Return [X, Y] of the center of cell containing provided text 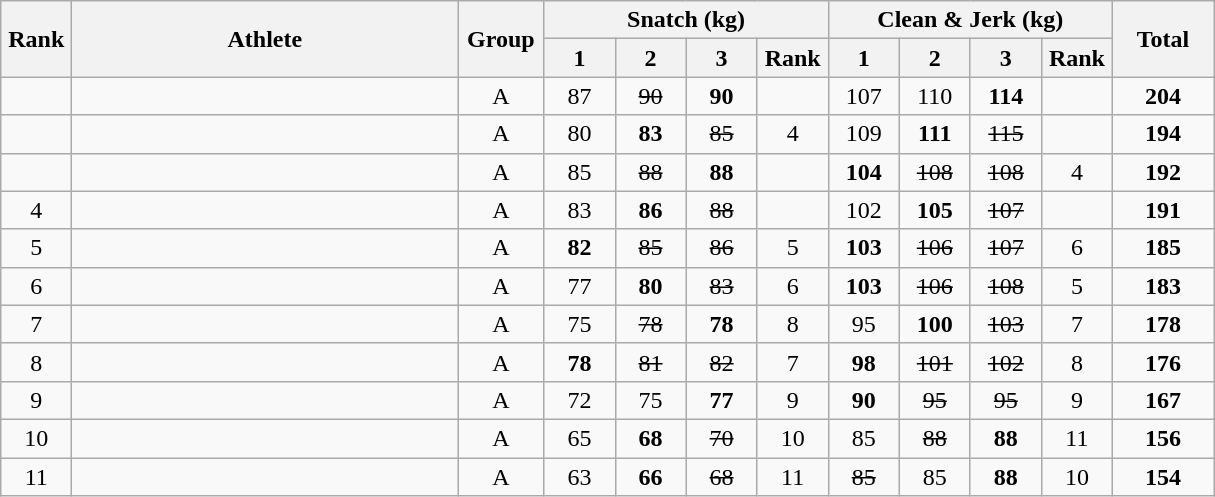
104 [864, 172]
Clean & Jerk (kg) [970, 20]
167 [1162, 400]
65 [580, 438]
176 [1162, 362]
70 [722, 438]
110 [934, 96]
81 [650, 362]
109 [864, 134]
114 [1006, 96]
98 [864, 362]
154 [1162, 477]
178 [1162, 324]
192 [1162, 172]
87 [580, 96]
111 [934, 134]
Total [1162, 39]
191 [1162, 210]
156 [1162, 438]
Group [501, 39]
105 [934, 210]
100 [934, 324]
185 [1162, 248]
183 [1162, 286]
115 [1006, 134]
66 [650, 477]
101 [934, 362]
204 [1162, 96]
194 [1162, 134]
63 [580, 477]
Snatch (kg) [686, 20]
Athlete [265, 39]
72 [580, 400]
